Pinpoint the cell where the given text exists, returning its [x, y] midpoint coordinate. 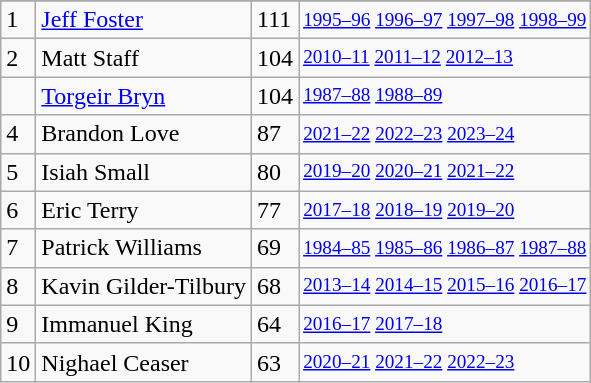
8 [18, 286]
Jeff Foster [144, 20]
Nighael Ceaser [144, 362]
7 [18, 248]
Brandon Love [144, 134]
1 [18, 20]
Torgeir Bryn [144, 96]
80 [276, 172]
87 [276, 134]
Eric Terry [144, 210]
Patrick Williams [144, 248]
5 [18, 172]
2017–18 2018–19 2019–20 [445, 210]
68 [276, 286]
2 [18, 58]
9 [18, 324]
63 [276, 362]
1987–88 1988–89 [445, 96]
64 [276, 324]
2020–21 2021–22 2022–23 [445, 362]
1995–96 1996–97 1997–98 1998–99 [445, 20]
2010–11 2011–12 2012–13 [445, 58]
2019–20 2020–21 2021–22 [445, 172]
Kavin Gilder-Tilbury [144, 286]
10 [18, 362]
69 [276, 248]
6 [18, 210]
2013–14 2014–15 2015–16 2016–17 [445, 286]
111 [276, 20]
2016–17 2017–18 [445, 324]
4 [18, 134]
2021–22 2022–23 2023–24 [445, 134]
77 [276, 210]
Isiah Small [144, 172]
Matt Staff [144, 58]
Immanuel King [144, 324]
1984–85 1985–86 1986–87 1987–88 [445, 248]
